Locate the cell with the specified text and output its [X, Y] center coordinate. 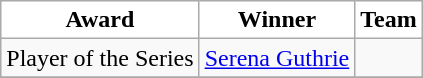
Winner [277, 20]
Team [389, 20]
Award [100, 20]
Serena Guthrie [277, 58]
Player of the Series [100, 58]
